From the cell containing the given text, extract its center point as [x, y] coordinate. 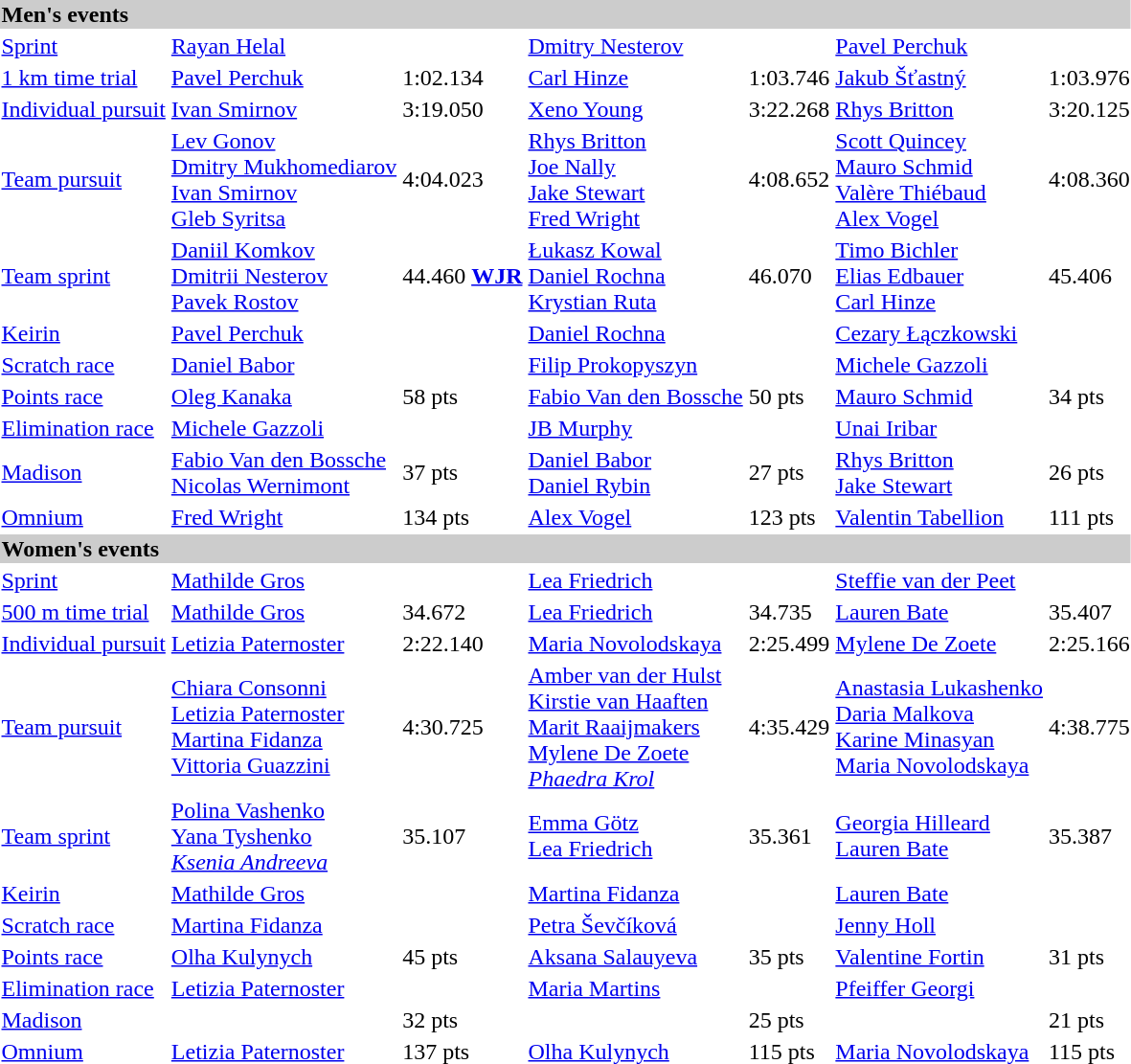
25 pts [789, 1020]
Georgia HilleardLauren Bate [939, 836]
50 pts [789, 396]
Pfeiffer Georgi [939, 988]
134 pts [463, 517]
4:35.429 [789, 727]
Men's events [565, 14]
123 pts [789, 517]
26 pts [1089, 473]
4:04.023 [463, 180]
Lev GonovDmitry MukhomediarovIvan SmirnovGleb Syritsa [283, 180]
Emma GötzLea Friedrich [636, 836]
Women's events [565, 549]
Alex Vogel [636, 517]
46.070 [789, 276]
35 pts [789, 957]
2:22.140 [463, 644]
3:22.268 [789, 109]
Rayan Helal [283, 46]
Xeno Young [636, 109]
4:38.775 [1089, 727]
2:25.166 [1089, 644]
Valentin Tabellion [939, 517]
Timo BichlerElias EdbauerCarl Hinze [939, 276]
35.361 [789, 836]
1 km time trial [83, 78]
Fred Wright [283, 517]
JB Murphy [636, 428]
Oleg Kanaka [283, 396]
Chiara ConsonniLetizia PaternosterMartina FidanzaVittoria Guazzini [283, 727]
34.672 [463, 612]
32 pts [463, 1020]
Mylene De Zoete [939, 644]
Polina VashenkoYana TyshenkoKsenia Andreeva [283, 836]
Maria Martins [636, 988]
Daniel Babor [283, 365]
4:08.360 [1089, 180]
Maria Novolodskaya [636, 644]
Mauro Schmid [939, 396]
Daniil KomkovDmitrii NesterovPavek Rostov [283, 276]
Rhys BrittonJake Stewart [939, 473]
35.387 [1089, 836]
Valentine Fortin [939, 957]
3:19.050 [463, 109]
Dmitry Nesterov [636, 46]
2:25.499 [789, 644]
4:08.652 [789, 180]
1:03.976 [1089, 78]
1:02.134 [463, 78]
21 pts [1089, 1020]
45.406 [1089, 276]
34.735 [789, 612]
Carl Hinze [636, 78]
Jenny Holl [939, 925]
35.107 [463, 836]
27 pts [789, 473]
35.407 [1089, 612]
Rhys Britton [939, 109]
Omnium [83, 517]
Petra Ševčíková [636, 925]
45 pts [463, 957]
Fabio Van den Bossche [636, 396]
Jakub Šťastný [939, 78]
4:30.725 [463, 727]
Unai Iribar [939, 428]
1:03.746 [789, 78]
Daniel Rochna [636, 333]
34 pts [1089, 396]
Fabio Van den BosscheNicolas Wernimont [283, 473]
500 m time trial [83, 612]
37 pts [463, 473]
Olha Kulynych [283, 957]
Cezary Łączkowski [939, 333]
Rhys BrittonJoe NallyJake StewartFred Wright [636, 180]
Steffie van der Peet [939, 580]
Aksana Salauyeva [636, 957]
Daniel BaborDaniel Rybin [636, 473]
Łukasz KowalDaniel RochnaKrystian Ruta [636, 276]
44.460 WJR [463, 276]
Amber van der HulstKirstie van HaaftenMarit RaaijmakersMylene De ZoetePhaedra Krol [636, 727]
31 pts [1089, 957]
111 pts [1089, 517]
Filip Prokopyszyn [636, 365]
3:20.125 [1089, 109]
Anastasia LukashenkoDaria MalkovaKarine MinasyanMaria Novolodskaya [939, 727]
58 pts [463, 396]
Scott QuinceyMauro SchmidValère ThiébaudAlex Vogel [939, 180]
Ivan Smirnov [283, 109]
